For the text-containing cell, return its midpoint in [x, y] coordinate format. 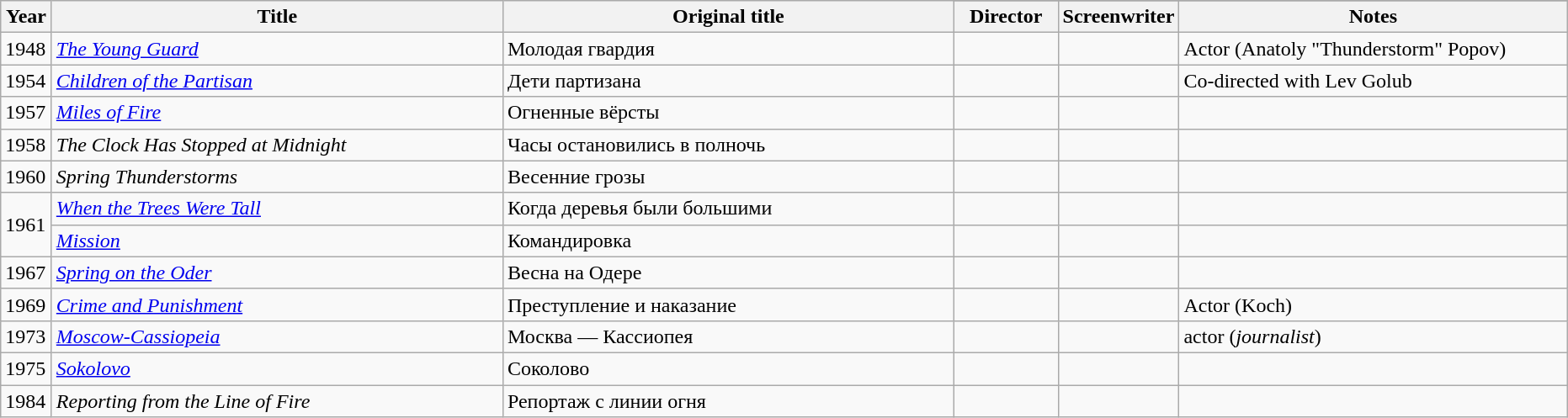
Преступление и наказание [728, 304]
1975 [27, 368]
1973 [27, 336]
The Clock Has Stopped at Midnight [277, 145]
1958 [27, 145]
When the Trees Were Tall [277, 209]
Screenwriter [1119, 17]
Miles of Fire [277, 113]
Весенние грозы [728, 177]
1961 [27, 225]
1967 [27, 272]
Moscow-Cassiopeia [277, 336]
Mission [277, 241]
Children of the Partisan [277, 81]
Репортаж с линии огня [728, 401]
Actor (Anatoly "Thunderstorm" Popov) [1374, 49]
Дети партизана [728, 81]
Co-directed with Lev Golub [1374, 81]
Sokolovo [277, 368]
actor (journalist) [1374, 336]
Молодая гвардия [728, 49]
1969 [27, 304]
Spring Thunderstorms [277, 177]
Notes [1374, 17]
1948 [27, 49]
Crime and Punishment [277, 304]
Часы остановились в полночь [728, 145]
Соколово [728, 368]
Весна на Одере [728, 272]
1954 [27, 81]
1960 [27, 177]
The Young Guard [277, 49]
Spring on the Oder [277, 272]
Title [277, 17]
Director [1006, 17]
Когда деревья были большими [728, 209]
1984 [27, 401]
Командировка [728, 241]
Москва — Кассиопея [728, 336]
Actor (Koch) [1374, 304]
1957 [27, 113]
Original title [728, 17]
Reporting from the Line of Fire [277, 401]
Year [27, 17]
Огненные вёрсты [728, 113]
